For the text-containing cell, return its midpoint in [x, y] coordinate format. 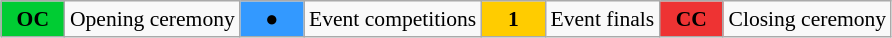
Event competitions [392, 19]
Opening ceremony [152, 19]
OC [33, 19]
Closing ceremony [807, 19]
Event finals [602, 19]
CC [691, 19]
● [272, 19]
1 [513, 19]
